For the text-containing cell, return its midpoint in (x, y) coordinate format. 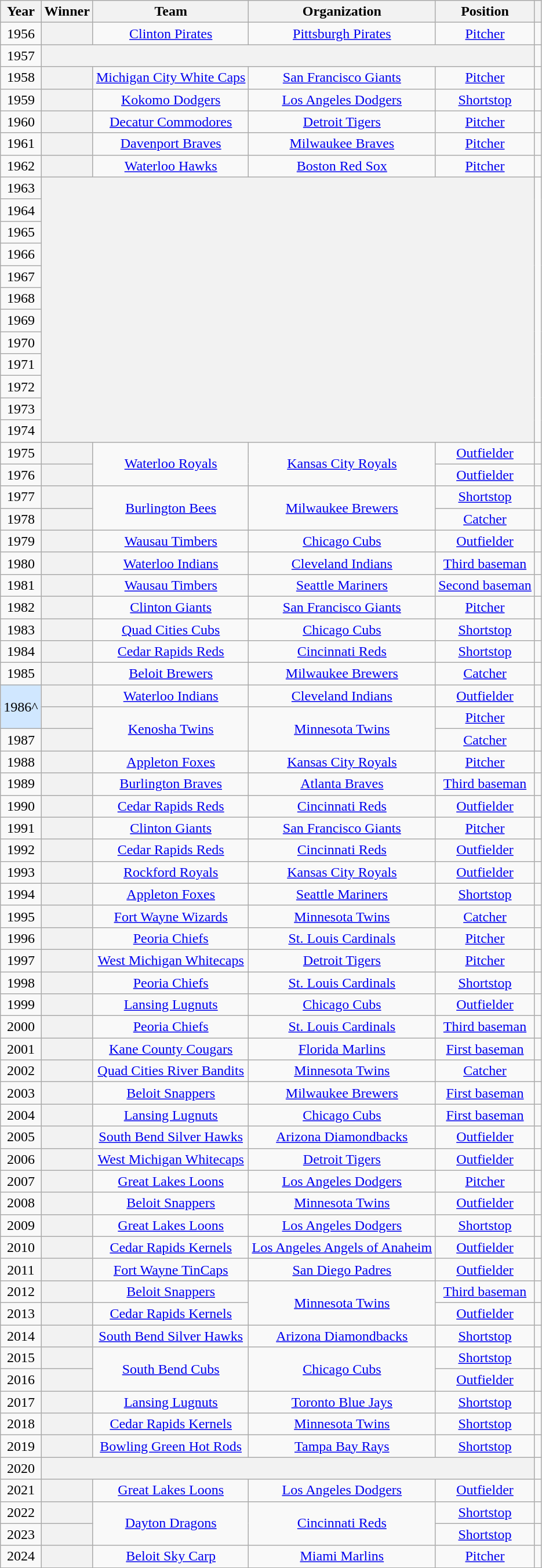
2007 (21, 1181)
San Diego Padres (342, 1269)
1995 (21, 916)
2013 (21, 1313)
Waterloo Royals (170, 464)
1979 (21, 541)
1962 (21, 166)
Kane County Cougars (170, 1049)
Clinton Pirates (170, 34)
2006 (21, 1159)
1991 (21, 828)
1989 (21, 784)
2005 (21, 1137)
1975 (21, 453)
1992 (21, 850)
Atlanta Braves (342, 784)
Quad Cities River Bandits (170, 1071)
2001 (21, 1049)
2022 (21, 1512)
1984 (21, 652)
2004 (21, 1115)
Rockford Royals (170, 872)
2019 (21, 1446)
Kokomo Dodgers (170, 100)
Beloit Brewers (170, 674)
Michigan City White Caps (170, 78)
Winner (67, 12)
1994 (21, 894)
1965 (21, 232)
1956 (21, 34)
2018 (21, 1424)
1985 (21, 674)
1968 (21, 299)
1972 (21, 387)
2008 (21, 1203)
1983 (21, 629)
1981 (21, 585)
Year (21, 12)
1998 (21, 983)
2024 (21, 1556)
2002 (21, 1071)
Miami Marlins (342, 1556)
1988 (21, 762)
1990 (21, 806)
1974 (21, 431)
2012 (21, 1291)
Team (170, 12)
Position (485, 12)
1964 (21, 210)
Fort Wayne Wizards (170, 916)
1960 (21, 122)
1969 (21, 321)
1978 (21, 519)
2003 (21, 1093)
2021 (21, 1490)
Organization (342, 12)
Pittsburgh Pirates (342, 34)
1993 (21, 872)
1958 (21, 78)
Quad Cities Cubs (170, 629)
2009 (21, 1225)
1982 (21, 607)
Burlington Braves (170, 784)
Waterloo Hawks (170, 166)
2015 (21, 1358)
1997 (21, 960)
Decatur Commodores (170, 122)
2023 (21, 1534)
1967 (21, 277)
Bowling Green Hot Rods (170, 1446)
South Bend Cubs (170, 1369)
Florida Marlins (342, 1049)
Dayton Dragons (170, 1523)
2000 (21, 1027)
Davenport Braves (170, 144)
1986^ (21, 707)
Milwaukee Braves (342, 144)
2011 (21, 1269)
Burlington Bees (170, 508)
1970 (21, 343)
Tampa Bay Rays (342, 1446)
1966 (21, 254)
Toronto Blue Jays (342, 1402)
Boston Red Sox (342, 166)
1980 (21, 563)
Los Angeles Angels of Anaheim (342, 1247)
1999 (21, 1005)
2014 (21, 1335)
2017 (21, 1402)
1959 (21, 100)
1977 (21, 497)
1987 (21, 740)
1996 (21, 938)
1957 (21, 56)
1976 (21, 475)
2016 (21, 1380)
Fort Wayne TinCaps (170, 1269)
1973 (21, 409)
1963 (21, 188)
Second baseman (485, 585)
1961 (21, 144)
2020 (21, 1468)
2010 (21, 1247)
Kenosha Twins (170, 729)
1971 (21, 365)
Beloit Sky Carp (170, 1556)
